Pinpoint the cell where the given text exists, returning its (x, y) midpoint coordinate. 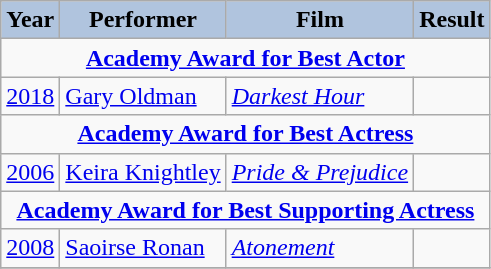
Keira Knightley (143, 172)
2008 (30, 248)
Performer (143, 20)
Pride & Prejudice (320, 172)
Academy Award for Best Actress (246, 134)
Film (320, 20)
Atonement (320, 248)
Year (30, 20)
Darkest Hour (320, 96)
Academy Award for Best Actor (246, 58)
Gary Oldman (143, 96)
Result (452, 20)
2006 (30, 172)
Academy Award for Best Supporting Actress (246, 210)
2018 (30, 96)
Saoirse Ronan (143, 248)
